Provide the (X, Y) coordinate of the cell's center where the given text is located.  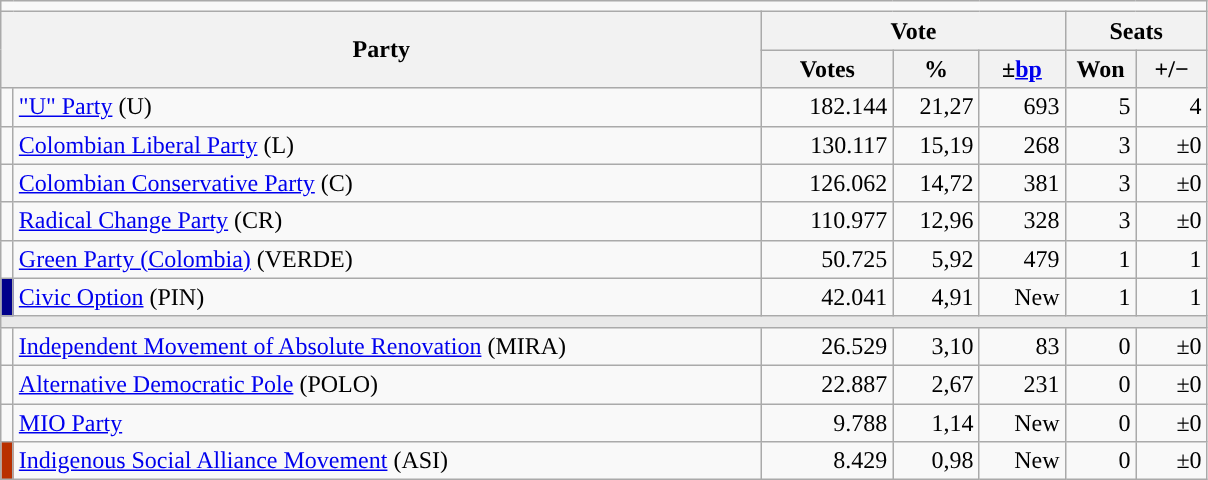
Colombian Liberal Party (L) (387, 145)
381 (1022, 183)
182.144 (828, 107)
Green Party (Colombia) (VERDE) (387, 259)
15,19 (936, 145)
22.887 (828, 384)
231 (1022, 384)
Radical Change Party (CR) (387, 221)
Vote (914, 31)
Party (382, 50)
21,27 (936, 107)
±bp (1022, 69)
42.041 (828, 297)
14,72 (936, 183)
1,14 (936, 423)
5,92 (936, 259)
2,67 (936, 384)
479 (1022, 259)
+/− (1172, 69)
Alternative Democratic Pole (POLO) (387, 384)
50.725 (828, 259)
9.788 (828, 423)
Indigenous Social Alliance Movement (ASI) (387, 461)
MIO Party (387, 423)
26.529 (828, 346)
Votes (828, 69)
693 (1022, 107)
8.429 (828, 461)
Civic Option (PIN) (387, 297)
Independent Movement of Absolute Renovation (MIRA) (387, 346)
328 (1022, 221)
3,10 (936, 346)
4,91 (936, 297)
83 (1022, 346)
Colombian Conservative Party (C) (387, 183)
130.117 (828, 145)
Seats (1136, 31)
268 (1022, 145)
% (936, 69)
4 (1172, 107)
0,98 (936, 461)
12,96 (936, 221)
110.977 (828, 221)
Won (1100, 69)
5 (1100, 107)
126.062 (828, 183)
"U" Party (U) (387, 107)
